Detect which cell encompasses the target text, then output its [X, Y] center coordinate. 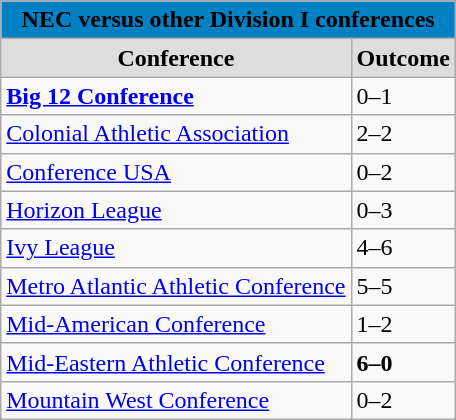
NEC versus other Division I conferences [228, 20]
Mountain West Conference [176, 400]
Conference [176, 58]
Colonial Athletic Association [176, 134]
0–3 [403, 210]
5–5 [403, 286]
Ivy League [176, 248]
Outcome [403, 58]
4–6 [403, 248]
Mid-Eastern Athletic Conference [176, 362]
6–0 [403, 362]
Big 12 Conference [176, 96]
Mid-American Conference [176, 324]
2–2 [403, 134]
1–2 [403, 324]
Horizon League [176, 210]
0–1 [403, 96]
Metro Atlantic Athletic Conference [176, 286]
Conference USA [176, 172]
